Provide the (x, y) coordinate of the cell's center where the given text is located.  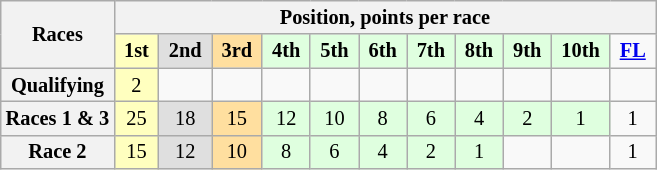
Race 2 (58, 152)
Qualifying (58, 85)
10th (580, 51)
5th (334, 51)
Position, points per race (385, 17)
FL (633, 51)
6th (382, 51)
3rd (237, 51)
2nd (186, 51)
9th (527, 51)
18 (186, 118)
1st (136, 51)
7th (431, 51)
25 (136, 118)
Races 1 & 3 (58, 118)
4th (286, 51)
8th (479, 51)
Races (58, 34)
